Locate the cell with the specified text and output its (X, Y) center coordinate. 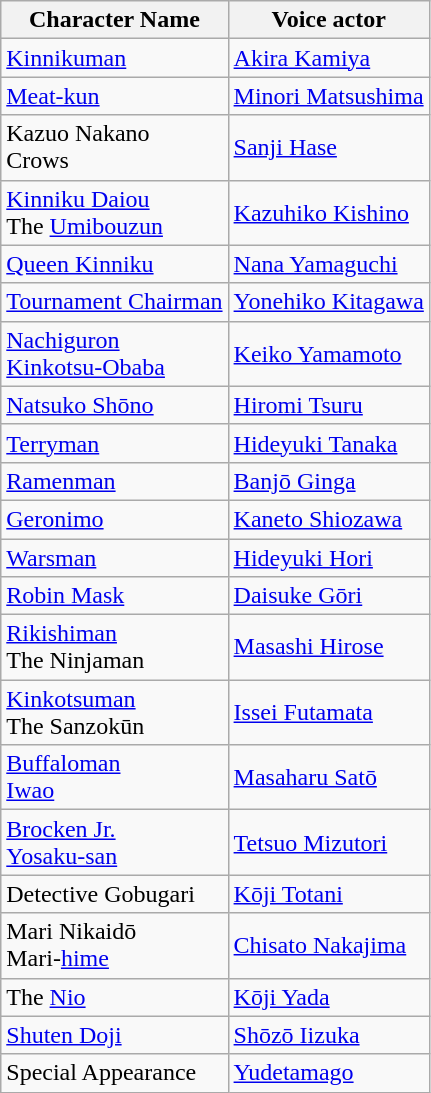
Detective Gobugari (114, 894)
BuffalomanIwao (114, 778)
Shōzō Iizuka (328, 1035)
RikishimanThe Ninjaman (114, 648)
The Nio (114, 997)
Ramenman (114, 481)
Banjō Ginga (328, 481)
Warsman (114, 557)
Mari NikaidōMari-hime (114, 946)
Masashi Hirose (328, 648)
Keiko Yamamoto (328, 354)
Masaharu Satō (328, 778)
Kaneto Shiozawa (328, 519)
Daisuke Gōri (328, 596)
Kinniku DaiouThe Umibouzun (114, 212)
Tournament Chairman (114, 302)
Nana Yamaguchi (328, 264)
Special Appearance (114, 1073)
Kōji Yada (328, 997)
Character Name (114, 20)
Kazuo NakanoCrows (114, 148)
Chisato Nakajima (328, 946)
Natsuko Shōno (114, 405)
NachiguronKinkotsu-Obaba (114, 354)
Issei Futamata (328, 712)
Hideyuki Tanaka (328, 443)
Meat-kun (114, 96)
Shuten Doji (114, 1035)
Kazuhiko Kishino (328, 212)
Akira Kamiya (328, 58)
Yonehiko Kitagawa (328, 302)
Brocken Jr.Yosaku-san (114, 842)
Sanji Hase (328, 148)
Hiromi Tsuru (328, 405)
Voice actor (328, 20)
Minori Matsushima (328, 96)
Robin Mask (114, 596)
Tetsuo Mizutori (328, 842)
Geronimo (114, 519)
Terryman (114, 443)
Queen Kinniku (114, 264)
Kōji Totani (328, 894)
Hideyuki Hori (328, 557)
Yudetamago (328, 1073)
KinkotsumanThe Sanzokūn (114, 712)
Kinnikuman (114, 58)
